Determine the (X, Y) coordinate at the center of the cell enclosing the given text.  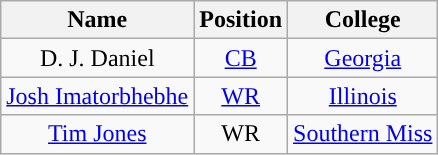
Position (241, 20)
Georgia (363, 58)
Illinois (363, 96)
Josh Imatorbhebhe (98, 96)
Name (98, 20)
CB (241, 58)
Southern Miss (363, 134)
College (363, 20)
Tim Jones (98, 134)
D. J. Daniel (98, 58)
